Return the (X, Y) coordinate for the center point of the cell that contains the specified text.  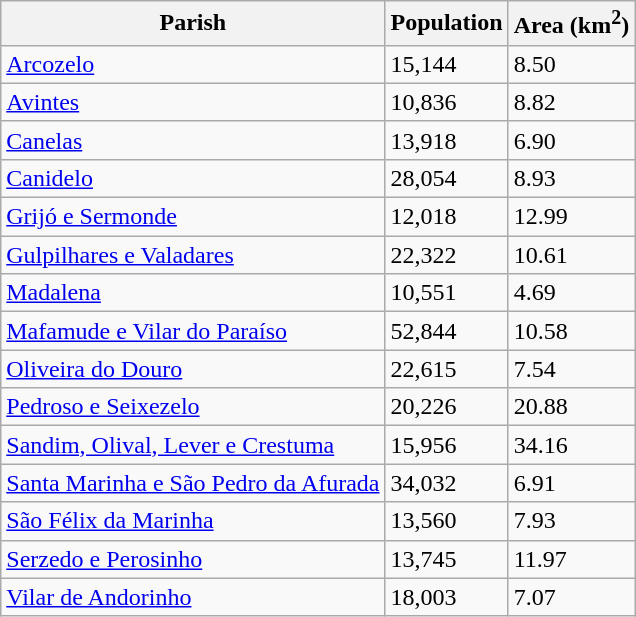
15,144 (446, 64)
Avintes (193, 102)
28,054 (446, 178)
Santa Marinha e São Pedro da Afurada (193, 483)
12,018 (446, 217)
7.07 (572, 597)
6.90 (572, 140)
7.54 (572, 369)
10,551 (446, 293)
15,956 (446, 445)
12.99 (572, 217)
Mafamude e Vilar do Paraíso (193, 331)
10,836 (446, 102)
8.82 (572, 102)
Oliveira do Douro (193, 369)
34,032 (446, 483)
Canidelo (193, 178)
20,226 (446, 407)
Gulpilhares e Valadares (193, 255)
11.97 (572, 559)
34.16 (572, 445)
Parish (193, 24)
Canelas (193, 140)
Madalena (193, 293)
13,745 (446, 559)
13,560 (446, 521)
8.93 (572, 178)
22,615 (446, 369)
8.50 (572, 64)
Vilar de Andorinho (193, 597)
Serzedo e Perosinho (193, 559)
Population (446, 24)
Pedroso e Seixezelo (193, 407)
13,918 (446, 140)
10.61 (572, 255)
6.91 (572, 483)
Area (km2) (572, 24)
Grijó e Sermonde (193, 217)
4.69 (572, 293)
20.88 (572, 407)
São Félix da Marinha (193, 521)
Arcozelo (193, 64)
22,322 (446, 255)
Sandim, Olival, Lever e Crestuma (193, 445)
52,844 (446, 331)
7.93 (572, 521)
10.58 (572, 331)
18,003 (446, 597)
